Return the (X, Y) coordinate for the center point of the cell that contains the specified text.  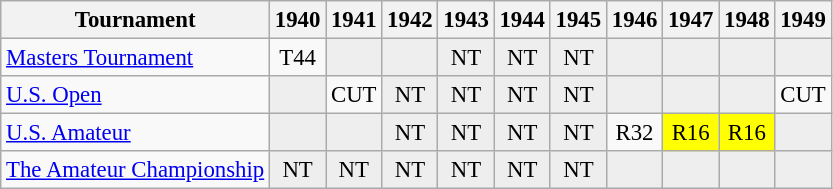
R32 (634, 133)
1948 (747, 20)
1947 (691, 20)
1942 (410, 20)
1945 (578, 20)
1940 (298, 20)
1944 (522, 20)
1943 (466, 20)
1946 (634, 20)
1941 (354, 20)
U.S. Amateur (136, 133)
U.S. Open (136, 95)
Tournament (136, 20)
Masters Tournament (136, 58)
The Amateur Championship (136, 170)
T44 (298, 58)
1949 (803, 20)
